Scan for the cell matching the given text and deliver its (X, Y) coordinate at center. 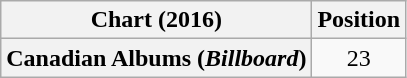
Position (359, 20)
23 (359, 58)
Chart (2016) (156, 20)
Canadian Albums (Billboard) (156, 58)
